Search for the cell housing the specified text and yield its [x, y] center coordinate. 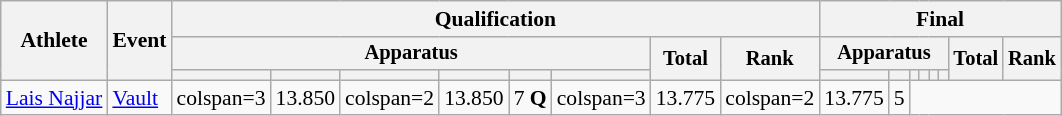
Event [139, 40]
Vault [139, 98]
7 Q [530, 98]
Final [940, 19]
Qualification [495, 19]
Lais Najjar [54, 98]
Athlete [54, 40]
5 [900, 98]
